Detect which cell encompasses the target text, then output its (X, Y) center coordinate. 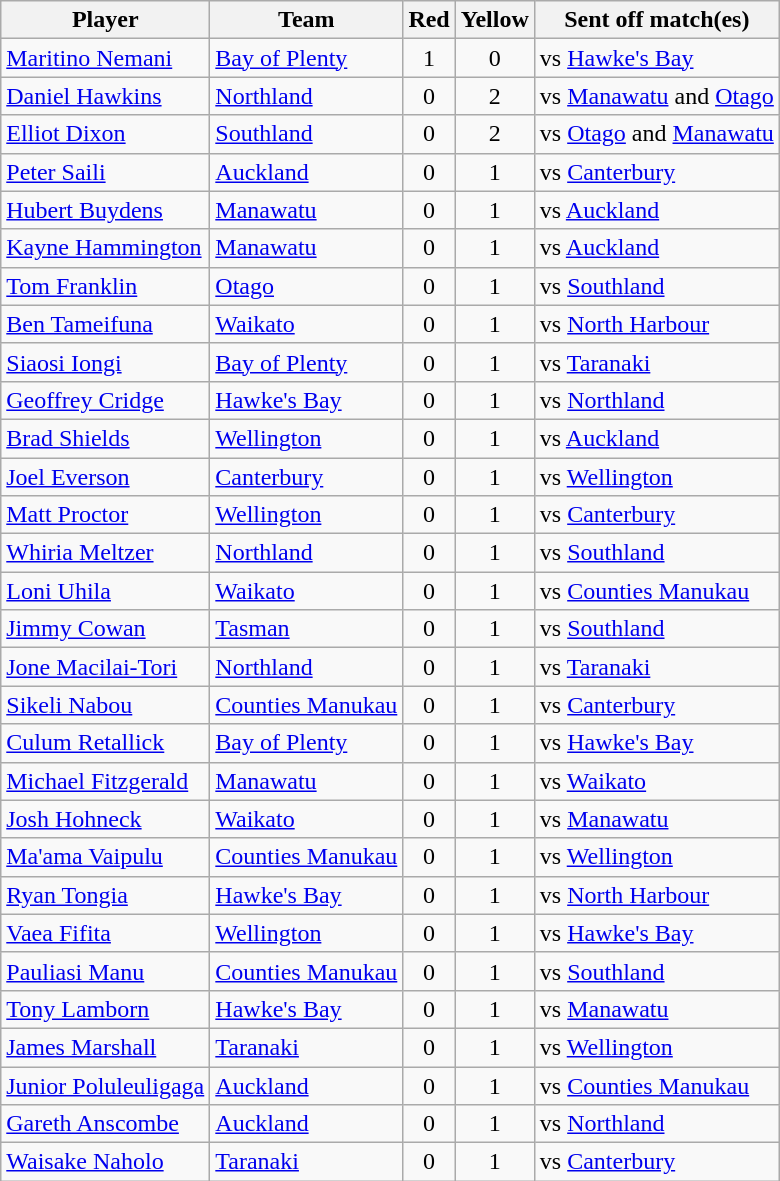
Jone Macilai-Tori (106, 667)
Maritino Nemani (106, 58)
Daniel Hawkins (106, 96)
vs Manawatu and Otago (656, 96)
vs Otago and Manawatu (656, 134)
Junior Poluleuligaga (106, 1085)
Player (106, 20)
Sikeli Nabou (106, 705)
Ma'ama Vaipulu (106, 857)
Whiria Meltzer (106, 553)
Michael Fitzgerald (106, 781)
Red (429, 20)
Southland (306, 134)
Brad Shields (106, 438)
Elliot Dixon (106, 134)
Tom Franklin (106, 286)
Vaea Fifita (106, 933)
Team (306, 20)
Sent off match(es) (656, 20)
Siaosi Iongi (106, 362)
Tony Lamborn (106, 1009)
Jimmy Cowan (106, 629)
Hubert Buydens (106, 210)
Yellow (494, 20)
Culum Retallick (106, 743)
Ryan Tongia (106, 895)
Kayne Hammington (106, 248)
Otago (306, 286)
Josh Hohneck (106, 819)
Gareth Anscombe (106, 1124)
Waisake Naholo (106, 1162)
Ben Tameifuna (106, 324)
Matt Proctor (106, 515)
vs Waikato (656, 781)
Joel Everson (106, 477)
James Marshall (106, 1047)
Peter Saili (106, 172)
Tasman (306, 629)
Geoffrey Cridge (106, 400)
Canterbury (306, 477)
Pauliasi Manu (106, 971)
Loni Uhila (106, 591)
